Scan for the cell matching the given text and deliver its [X, Y] coordinate at center. 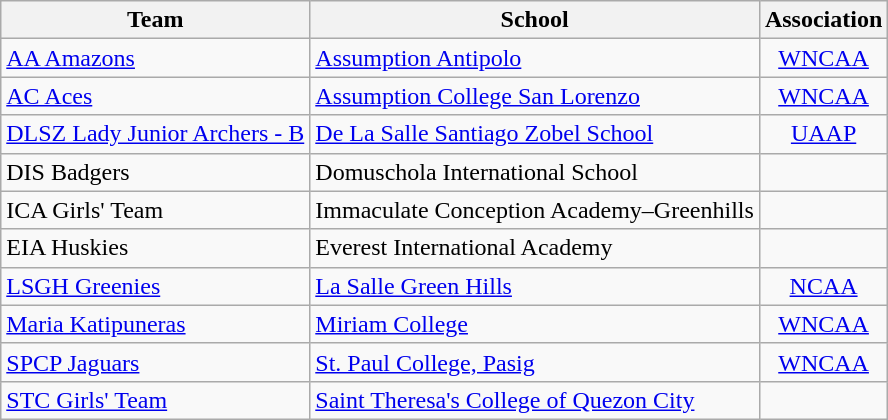
DLSZ Lady Junior Archers - B [156, 134]
Miriam College [535, 324]
Saint Theresa's College of Quezon City [535, 400]
St. Paul College, Pasig [535, 362]
LSGH Greenies [156, 286]
NCAA [823, 286]
Team [156, 20]
La Salle Green Hills [535, 286]
DIS Badgers [156, 172]
Maria Katipuneras [156, 324]
SPCP Jaguars [156, 362]
Everest International Academy [535, 248]
EIA Huskies [156, 248]
Association [823, 20]
STC Girls' Team [156, 400]
AC Aces [156, 96]
De La Salle Santiago Zobel School [535, 134]
Immaculate Conception Academy–Greenhills [535, 210]
Assumption Antipolo [535, 58]
Domuschola International School [535, 172]
Assumption College San Lorenzo [535, 96]
UAAP [823, 134]
ICA Girls' Team [156, 210]
School [535, 20]
AA Amazons [156, 58]
